Capture the cell that displays the provided text and extract its [X, Y] central coordinate. 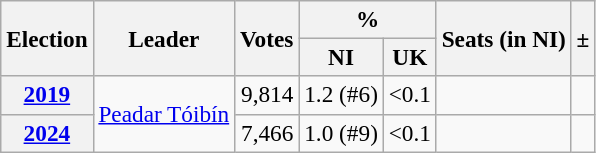
NI [341, 57]
Seats (in NI) [504, 38]
% [368, 19]
1.0 (#9) [341, 133]
Peadar Tóibín [164, 114]
Leader [164, 38]
1.2 (#6) [341, 95]
Votes [267, 38]
± [583, 38]
2019 [47, 95]
7,466 [267, 133]
2024 [47, 133]
Election [47, 38]
9,814 [267, 95]
UK [410, 57]
